Output the [X, Y] coordinate of the center of the cell containing the given text.  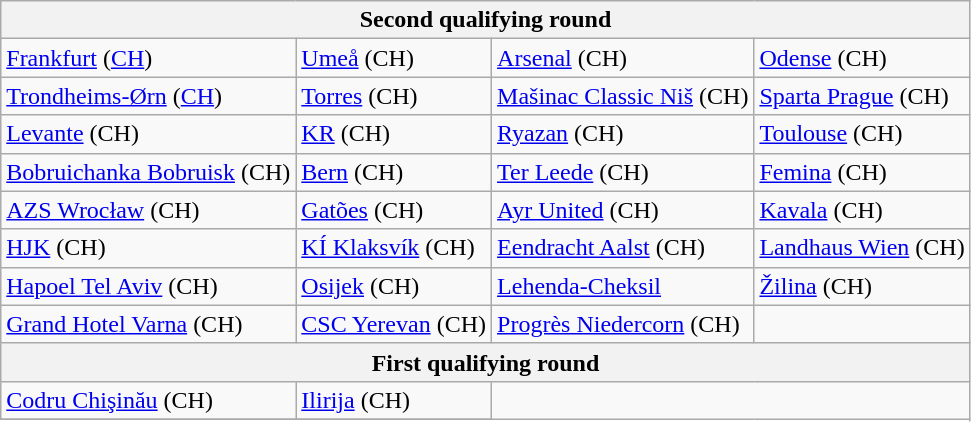
Torres (CH) [394, 96]
Ilirija (CH) [394, 400]
Umeå (CH) [394, 58]
Mašinac Classic Niš (CH) [623, 96]
Grand Hotel Varna (CH) [148, 324]
Frankfurt (CH) [148, 58]
Trondheims-Ørn (CH) [148, 96]
KÍ Klaksvík (CH) [394, 248]
Odense (CH) [862, 58]
Eendracht Aalst (CH) [623, 248]
HJK (CH) [148, 248]
Žilina (CH) [862, 286]
Ayr United (CH) [623, 210]
Codru Chişinău (CH) [148, 400]
Toulouse (CH) [862, 134]
Sparta Prague (CH) [862, 96]
First qualifying round [486, 362]
Levante (CH) [148, 134]
Bern (CH) [394, 172]
KR (CH) [394, 134]
Ter Leede (CH) [623, 172]
Hapoel Tel Aviv (CH) [148, 286]
Lehenda-Cheksil [623, 286]
Second qualifying round [486, 20]
CSC Yerevan (CH) [394, 324]
Arsenal (CH) [623, 58]
AZS Wrocław (CH) [148, 210]
Kavala (CH) [862, 210]
Femina (CH) [862, 172]
Osijek (CH) [394, 286]
Ryazan (CH) [623, 134]
Bobruichanka Bobruisk (CH) [148, 172]
Gatões (CH) [394, 210]
Landhaus Wien (CH) [862, 248]
Progrès Niedercorn (CH) [623, 324]
